Capture the cell that displays the provided text and extract its (X, Y) central coordinate. 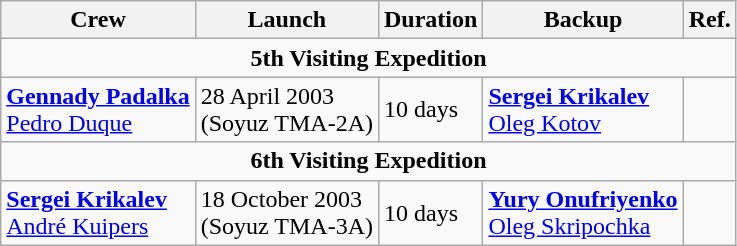
6th Visiting Expedition (368, 161)
Backup (583, 20)
Yury Onufriyenko Oleg Skripochka (583, 212)
18 October 2003(Soyuz TMA-3A) (286, 212)
Gennady Padalka Pedro Duque (98, 110)
Launch (286, 20)
Ref. (710, 20)
Sergei Krikalev Oleg Kotov (583, 110)
5th Visiting Expedition (368, 58)
28 April 2003(Soyuz TMA-2A) (286, 110)
Duration (430, 20)
Sergei Krikalev André Kuipers (98, 212)
Crew (98, 20)
